Provide the [x, y] coordinate of the cell's center where the given text is located.  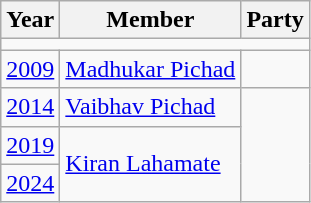
Vaibhav Pichad [150, 107]
2009 [30, 69]
2019 [30, 145]
2014 [30, 107]
Madhukar Pichad [150, 69]
Year [30, 20]
Party [275, 20]
Member [150, 20]
2024 [30, 183]
Kiran Lahamate [150, 164]
